From the cell containing the given text, extract its center point as [X, Y] coordinate. 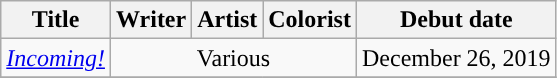
Colorist [310, 20]
Artist [228, 20]
Various [233, 58]
Title [56, 20]
December 26, 2019 [456, 58]
Writer [150, 20]
Debut date [456, 20]
Incoming! [56, 58]
